Return the [X, Y] coordinate for the center point of the cell that contains the specified text.  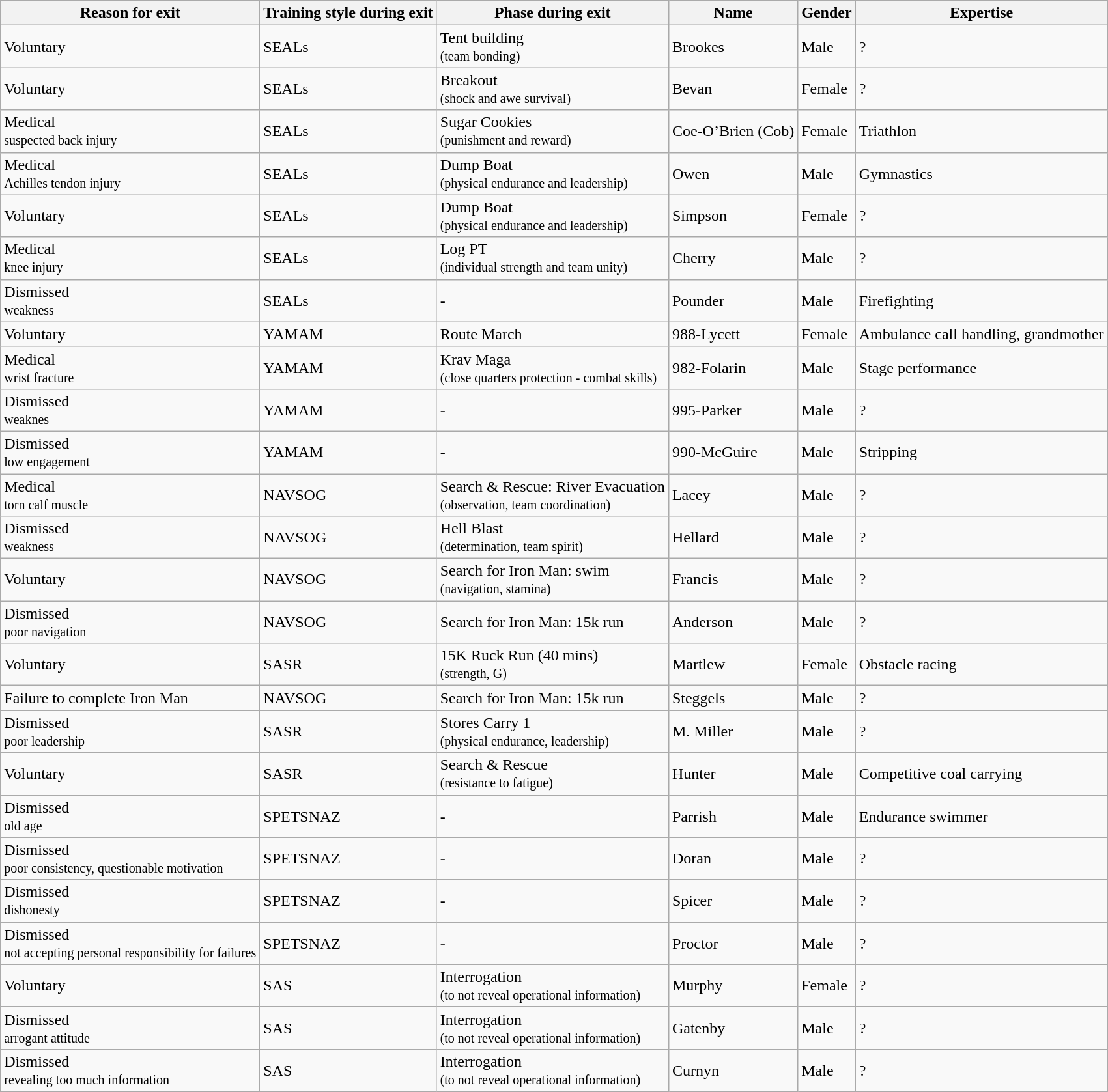
MedicalAchilles tendon injury [130, 173]
Medicalknee injury [130, 258]
Stripping [981, 452]
M. Miller [733, 732]
Gatenby [733, 1028]
Sugar Cookies(punishment and reward) [552, 132]
Dismissedlow engagement [130, 452]
Simpson [733, 216]
Search & Rescue: River Evacuation(observation, team coordination) [552, 495]
Dismissedpoor consistency, questionable motivation [130, 858]
Phase during exit [552, 13]
Search for Iron Man: swim(navigation, stamina) [552, 580]
Endurance swimmer [981, 817]
Training style during exit [348, 13]
Doran [733, 858]
Hellard [733, 538]
Failure to complete Iron Man [130, 698]
Medicalwrist fracture [130, 367]
Firefighting [981, 301]
Dismissedpoor leadership [130, 732]
Dismissednot accepting personal responsibility for failures [130, 943]
15K Ruck Run (40 mins)(strength, G) [552, 664]
Dismissedweaknes [130, 410]
Curnyn [733, 1071]
Francis [733, 580]
Breakout(shock and awe survival) [552, 89]
Medicalsuspected back injury [130, 132]
Dismissedold age [130, 817]
Stores Carry 1(physical endurance, leadership) [552, 732]
Name [733, 13]
Ambulance call handling, grandmother [981, 334]
Murphy [733, 986]
Anderson [733, 623]
Route March [552, 334]
Krav Maga(close quarters protection - combat skills) [552, 367]
Coe-O’Brien (Cob) [733, 132]
Dismissedpoor navigation [130, 623]
990-McGuire [733, 452]
Reason for exit [130, 13]
Spicer [733, 901]
Expertise [981, 13]
Brookes [733, 47]
Lacey [733, 495]
Obstacle racing [981, 664]
Tent building(team bonding) [552, 47]
Hunter [733, 774]
Stage performance [981, 367]
Search & Rescue(resistance to fatigue) [552, 774]
988-Lycett [733, 334]
Log PT(individual strength and team unity) [552, 258]
Cherry [733, 258]
Dismissedarrogant attitude [130, 1028]
Martlew [733, 664]
Gender [827, 13]
Dismisseddishonesty [130, 901]
Parrish [733, 817]
Proctor [733, 943]
Owen [733, 173]
Hell Blast(determination, team spirit) [552, 538]
982-Folarin [733, 367]
Competitive coal carrying [981, 774]
Medicaltorn calf muscle [130, 495]
Steggels [733, 698]
Pounder [733, 301]
995-Parker [733, 410]
Triathlon [981, 132]
Gymnastics [981, 173]
Bevan [733, 89]
Dismissedrevealing too much information [130, 1071]
